Pinpoint the cell where the given text exists, returning its [X, Y] midpoint coordinate. 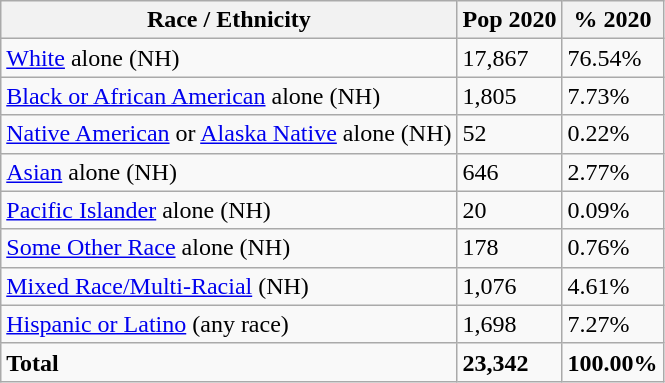
0.22% [612, 134]
Some Other Race alone (NH) [229, 248]
0.09% [612, 210]
Black or African American alone (NH) [229, 96]
% 2020 [612, 20]
Pacific Islander alone (NH) [229, 210]
Native American or Alaska Native alone (NH) [229, 134]
0.76% [612, 248]
Total [229, 362]
178 [510, 248]
1,805 [510, 96]
2.77% [612, 172]
Hispanic or Latino (any race) [229, 324]
23,342 [510, 362]
Pop 2020 [510, 20]
52 [510, 134]
4.61% [612, 286]
White alone (NH) [229, 58]
76.54% [612, 58]
17,867 [510, 58]
100.00% [612, 362]
646 [510, 172]
1,698 [510, 324]
7.27% [612, 324]
1,076 [510, 286]
Race / Ethnicity [229, 20]
Asian alone (NH) [229, 172]
7.73% [612, 96]
Mixed Race/Multi-Racial (NH) [229, 286]
20 [510, 210]
